Determine the (X, Y) coordinate at the center of the cell enclosing the given text.  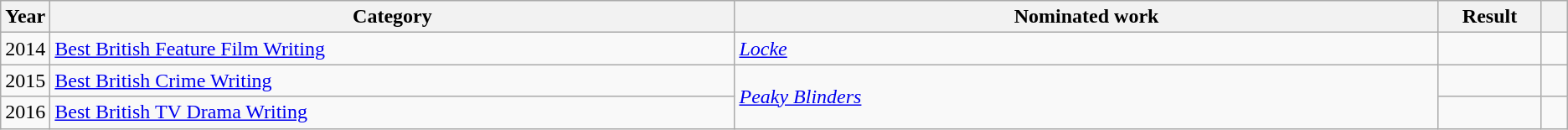
Peaky Blinders (1086, 96)
Best British Feature Film Writing (392, 49)
Year (25, 17)
Locke (1086, 49)
Category (392, 17)
2016 (25, 112)
Nominated work (1086, 17)
Result (1489, 17)
Best British Crime Writing (392, 81)
2015 (25, 81)
2014 (25, 49)
Best British TV Drama Writing (392, 112)
